Extract the (X, Y) coordinate from the center of the cell holding the provided text.  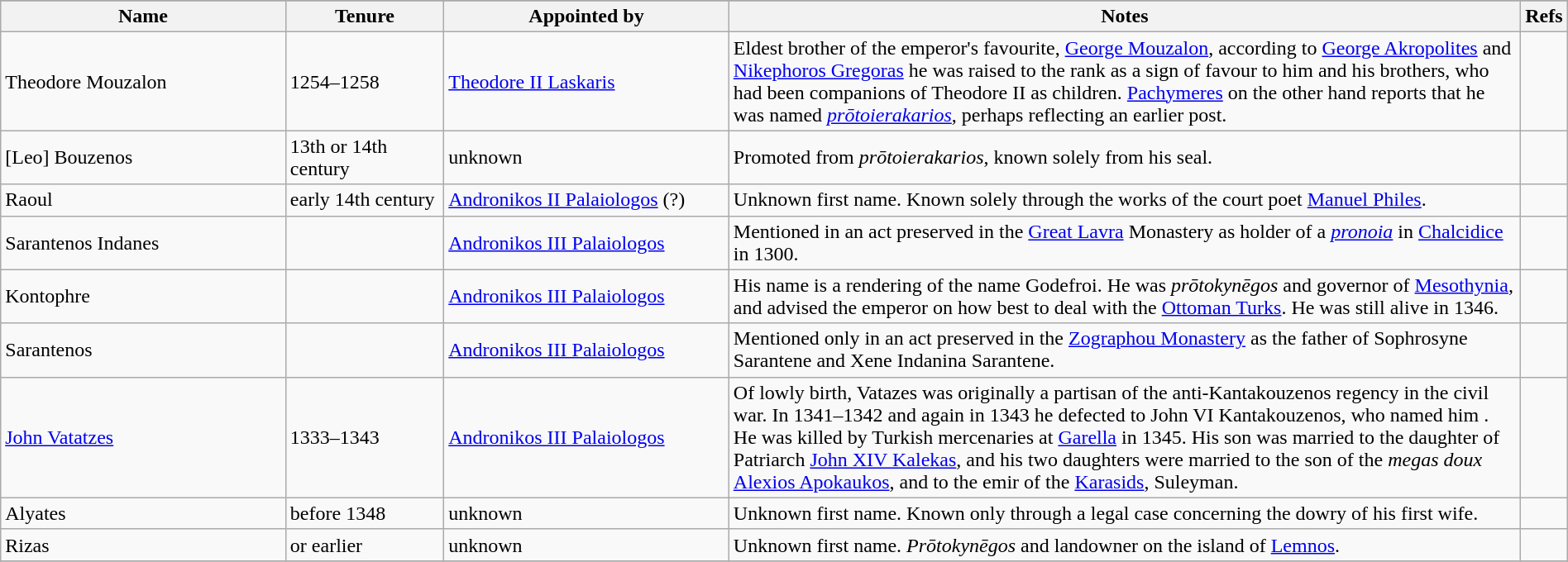
or earlier (364, 545)
13th or 14th century (364, 157)
Unknown first name. Known solely through the works of the court poet Manuel Philes. (1125, 200)
Sarantenos Indanes (144, 243)
Sarantenos (144, 350)
Mentioned in an act preserved in the Great Lavra Monastery as holder of a pronoia in Chalcidice in 1300. (1125, 243)
Tenure (364, 17)
Theodore II Laskaris (587, 81)
1254–1258 (364, 81)
Unknown first name. Known only through a legal case concerning the dowry of his first wife. (1125, 513)
Mentioned only in an act preserved in the Zographou Monastery as the father of Sophrosyne Sarantene and Xene Indanina Sarantene. (1125, 350)
Rizas (144, 545)
Unknown first name. Prōtokynēgos and landowner on the island of Lemnos. (1125, 545)
[Leo] Bouzenos (144, 157)
Raoul (144, 200)
Kontophre (144, 296)
John Vatatzes (144, 437)
Notes (1125, 17)
Alyates (144, 513)
Theodore Mouzalon (144, 81)
Refs (1543, 17)
Andronikos II Palaiologos (?) (587, 200)
Name (144, 17)
before 1348 (364, 513)
early 14th century (364, 200)
Appointed by (587, 17)
Promoted from prōtoierakarios, known solely from his seal. (1125, 157)
1333–1343 (364, 437)
